Detect which cell encompasses the target text, then output its (X, Y) center coordinate. 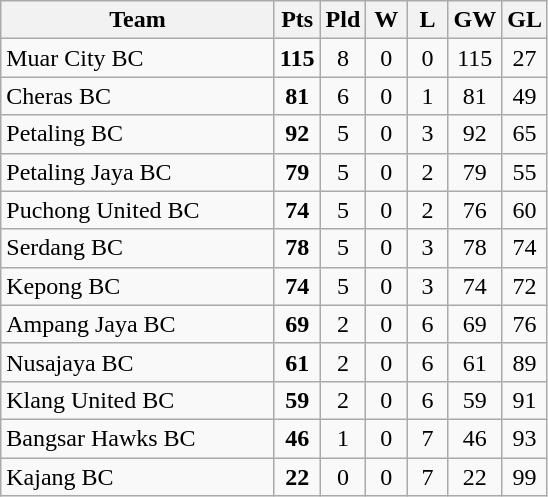
60 (525, 210)
91 (525, 400)
99 (525, 477)
Ampang Jaya BC (138, 324)
Pld (343, 20)
Nusajaya BC (138, 362)
Cheras BC (138, 96)
Muar City BC (138, 58)
55 (525, 172)
GL (525, 20)
93 (525, 438)
49 (525, 96)
Klang United BC (138, 400)
Puchong United BC (138, 210)
Petaling BC (138, 134)
Pts (297, 20)
Petaling Jaya BC (138, 172)
Serdang BC (138, 248)
Kepong BC (138, 286)
Team (138, 20)
Bangsar Hawks BC (138, 438)
Kajang BC (138, 477)
W (386, 20)
27 (525, 58)
8 (343, 58)
L (428, 20)
89 (525, 362)
72 (525, 286)
GW (475, 20)
65 (525, 134)
